Return the (X, Y) coordinate for the center point of the cell that contains the specified text.  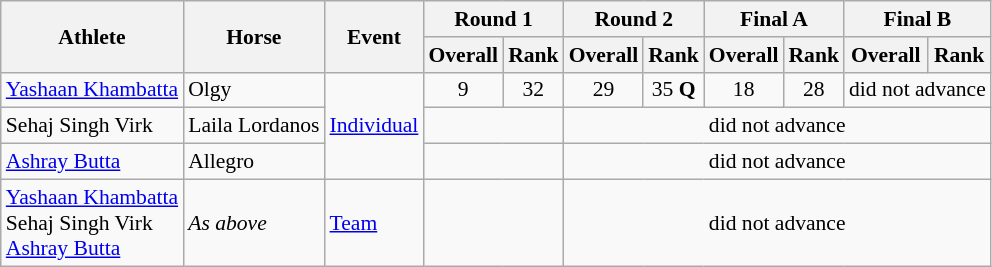
35 Q (674, 90)
Olgy (254, 90)
Round 1 (493, 19)
Round 2 (634, 19)
18 (744, 90)
Yashaan KhambattaSehaj Singh VirkAshray Butta (92, 222)
Yashaan Khambatta (92, 90)
Final A (774, 19)
9 (463, 90)
Final B (918, 19)
Laila Lordanos (254, 126)
29 (604, 90)
As above (254, 222)
Sehaj Singh Virk (92, 126)
Athlete (92, 36)
28 (814, 90)
Allegro (254, 162)
Horse (254, 36)
Ashray Butta (92, 162)
Individual (374, 126)
Team (374, 222)
Event (374, 36)
32 (534, 90)
